Locate the cell with the specified text and output its [X, Y] center coordinate. 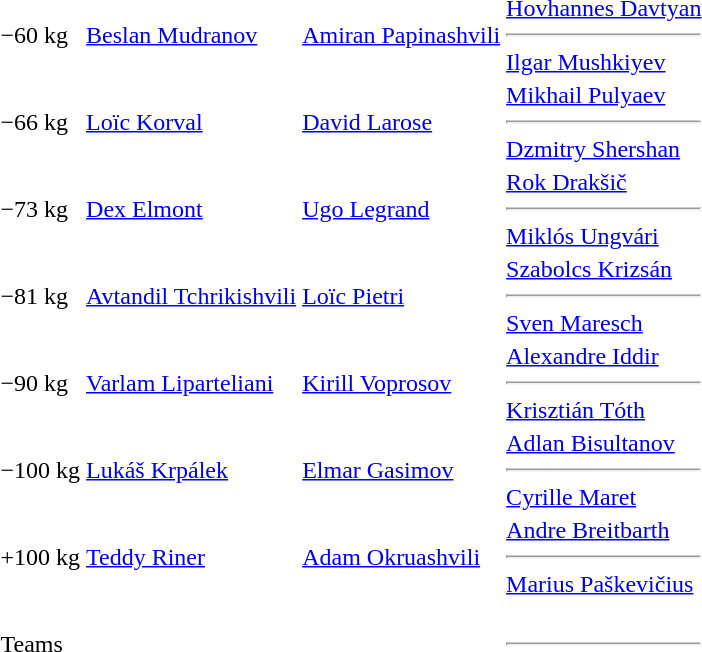
Loïc Korval [192, 122]
Varlam Liparteliani [192, 383]
Kirill Voprosov [402, 383]
David Larose [402, 122]
Adam Okruashvili [402, 557]
Teddy Riner [192, 557]
Avtandil Tchrikishvili [192, 296]
Ugo Legrand [402, 209]
Lukáš Krpálek [192, 470]
Loïc Pietri [402, 296]
Elmar Gasimov [402, 470]
Dex Elmont [192, 209]
